Return the (X, Y) coordinate for the center point of the cell that contains the specified text.  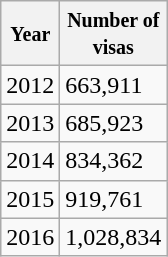
Year (30, 34)
2013 (30, 123)
2016 (30, 237)
1,028,834 (114, 237)
Number ofvisas (114, 34)
919,761 (114, 199)
834,362 (114, 161)
2012 (30, 85)
663,911 (114, 85)
685,923 (114, 123)
2014 (30, 161)
2015 (30, 199)
